Find where the given text appears and provide that cell's center as [X, Y] coordinate. 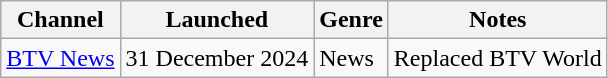
BTV News [60, 58]
Genre [352, 20]
Launched [217, 20]
Replaced BTV World [498, 58]
Channel [60, 20]
News [352, 58]
31 December 2024 [217, 58]
Notes [498, 20]
